Return [x, y] of the center of cell containing provided text 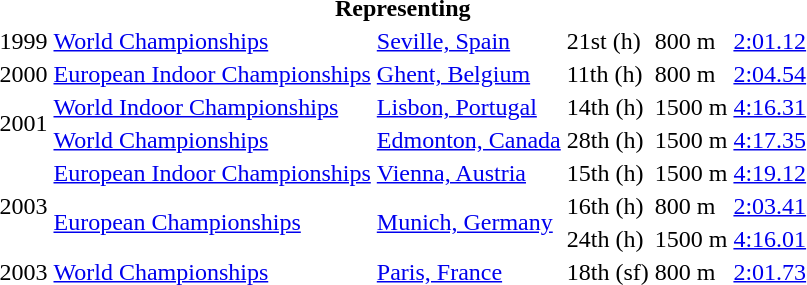
14th (h) [608, 107]
Vienna, Austria [468, 173]
21st (h) [608, 41]
Edmonton, Canada [468, 140]
World Indoor Championships [212, 107]
Ghent, Belgium [468, 74]
16th (h) [608, 206]
11th (h) [608, 74]
15th (h) [608, 173]
24th (h) [608, 239]
Lisbon, Portugal [468, 107]
Seville, Spain [468, 41]
28th (h) [608, 140]
Munich, Germany [468, 222]
European Championships [212, 222]
